Pinpoint the cell where the given text exists, returning its [x, y] midpoint coordinate. 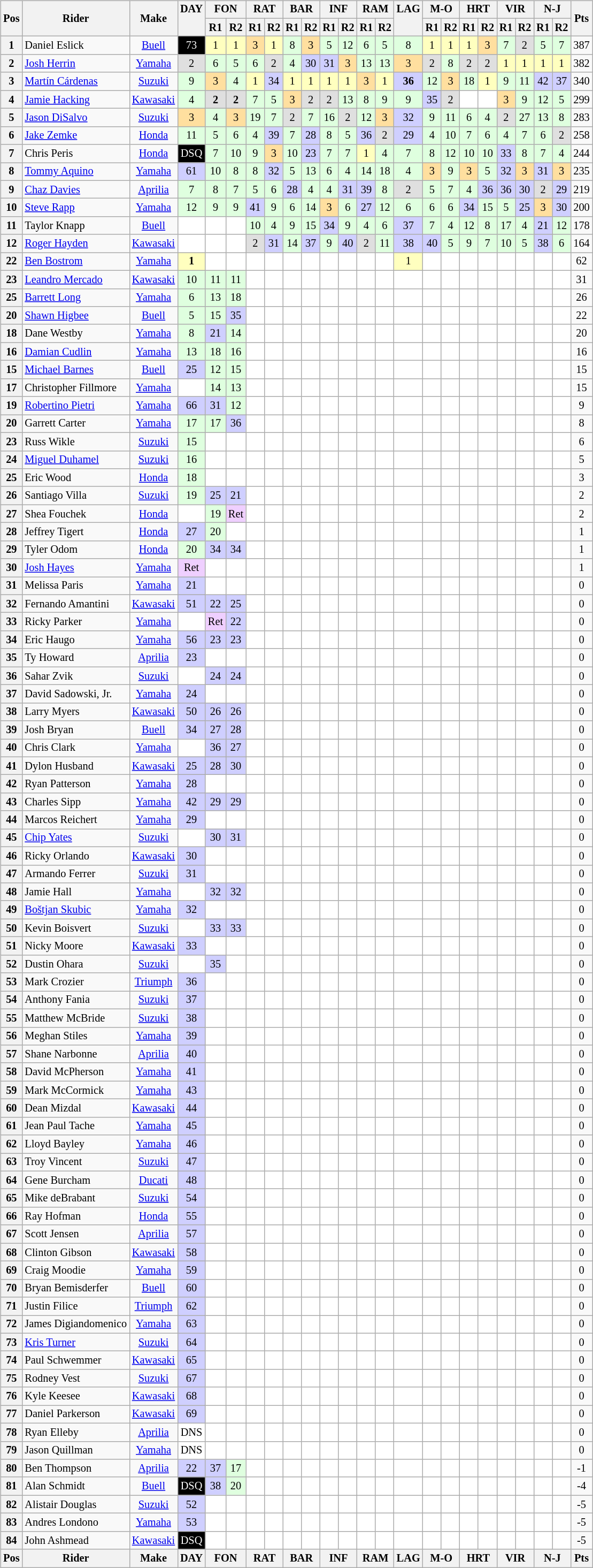
77 [11, 1414]
Jeffrey Tigert [76, 532]
-1 [581, 1468]
Eric Wood [76, 478]
John Ashmead [76, 1540]
Chaz Davies [76, 189]
Tyler Odom [76, 550]
Santiago Villa [76, 496]
Roger Hayden [76, 243]
82 [11, 1504]
382 [581, 64]
Jamie Hacking [76, 100]
Jean Paul Tache [76, 1126]
Russ Wikle [76, 442]
76 [11, 1396]
Josh Bryan [76, 730]
Chip Yates [76, 838]
Kyle Keesee [76, 1396]
164 [581, 243]
Bryan Bemisderfer [76, 1288]
235 [581, 172]
David McPherson [76, 1072]
Dylon Husband [76, 766]
Sahar Zvik [76, 676]
Ricky Parker [76, 622]
Ducati [153, 1180]
Taylor Knapp [76, 226]
Chris Clark [76, 748]
Justin Filice [76, 1306]
Steve Rapp [76, 208]
Ty Howard [76, 658]
70 [11, 1288]
Kris Turner [76, 1342]
Daniel Parkerson [76, 1414]
178 [581, 226]
Jamie Hall [76, 892]
Melissa Paris [76, 586]
Miguel Duhamel [76, 460]
Mark Crozier [76, 982]
78 [11, 1432]
219 [581, 189]
Shea Fouchek [76, 514]
Chris Peris [76, 154]
Alistair Douglas [76, 1504]
Mark McCormick [76, 1090]
Meghan Stiles [76, 1036]
84 [11, 1540]
Kevin Boisvert [76, 928]
Rodney Vest [76, 1379]
Alan Schmidt [76, 1486]
Ryan Elleby [76, 1432]
Jason DiSalvo [76, 118]
Armando Ferrer [76, 874]
81 [11, 1486]
283 [581, 118]
Josh Herrin [76, 64]
Ben Bostrom [76, 262]
Garrett Carter [76, 424]
72 [11, 1325]
83 [11, 1523]
Anthony Fania [76, 1000]
Scott Jensen [76, 1234]
Christopher Fillmore [76, 387]
Ben Thompson [76, 1468]
James Digiandomenico [76, 1325]
Michael Barnes [76, 370]
387 [581, 45]
Fernando Amantini [76, 604]
49 [11, 910]
Ray Hofman [76, 1216]
Tommy Aquino [76, 172]
Martín Cárdenas [76, 81]
200 [581, 208]
Lloyd Bayley [76, 1144]
71 [11, 1306]
Jason Quillman [76, 1450]
Leandro Mercado [76, 279]
Clinton Gibson [76, 1252]
Larry Myers [76, 712]
Dean Mizdal [76, 1108]
Daniel Eslick [76, 45]
Dustin Ohara [76, 964]
Andres Londono [76, 1523]
80 [11, 1468]
Josh Hayes [76, 568]
74 [11, 1360]
Shawn Higbee [76, 316]
79 [11, 1450]
Robertino Pietri [76, 406]
Dane Westby [76, 333]
299 [581, 100]
Paul Schwemmer [76, 1360]
Charles Sipp [76, 802]
Troy Vincent [76, 1162]
Jake Zemke [76, 135]
Eric Haugo [76, 640]
Boštjan Skubic [76, 910]
Craig Moodie [76, 1270]
Barrett Long [76, 298]
Ricky Orlando [76, 856]
340 [581, 81]
Matthew McBride [76, 1018]
Marcos Reichert [76, 820]
Mike deBrabant [76, 1198]
Ryan Patterson [76, 784]
258 [581, 135]
David Sadowski, Jr. [76, 694]
-4 [581, 1486]
244 [581, 154]
Gene Burcham [76, 1180]
75 [11, 1379]
Damian Cudlin [76, 352]
Nicky Moore [76, 946]
Shane Narbonne [76, 1054]
